Pinpoint the cell where the given text exists, returning its [X, Y] midpoint coordinate. 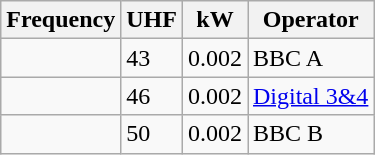
Digital 3&4 [311, 96]
BBC A [311, 58]
kW [214, 20]
Frequency [61, 20]
UHF [152, 20]
46 [152, 96]
BBC B [311, 134]
50 [152, 134]
43 [152, 58]
Operator [311, 20]
